Search for the cell housing the specified text and yield its (x, y) center coordinate. 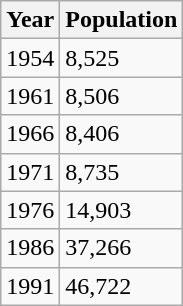
8,735 (122, 172)
1966 (30, 134)
14,903 (122, 210)
8,506 (122, 96)
37,266 (122, 248)
1986 (30, 248)
1991 (30, 286)
8,406 (122, 134)
1954 (30, 58)
1976 (30, 210)
Year (30, 20)
46,722 (122, 286)
1961 (30, 96)
1971 (30, 172)
Population (122, 20)
8,525 (122, 58)
